Pinpoint the cell where the given text exists, returning its [x, y] midpoint coordinate. 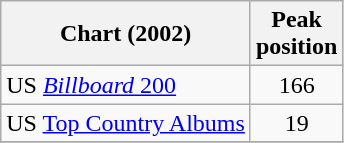
Peakposition [296, 34]
166 [296, 85]
US Billboard 200 [126, 85]
US Top Country Albums [126, 123]
Chart (2002) [126, 34]
19 [296, 123]
